Capture the cell that displays the provided text and extract its (X, Y) central coordinate. 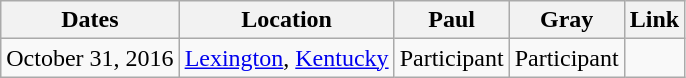
Link (654, 20)
Paul (452, 20)
October 31, 2016 (90, 58)
Gray (566, 20)
Dates (90, 20)
Lexington, Kentucky (286, 58)
Location (286, 20)
